Find where the given text appears and provide that cell's center as [X, Y] coordinate. 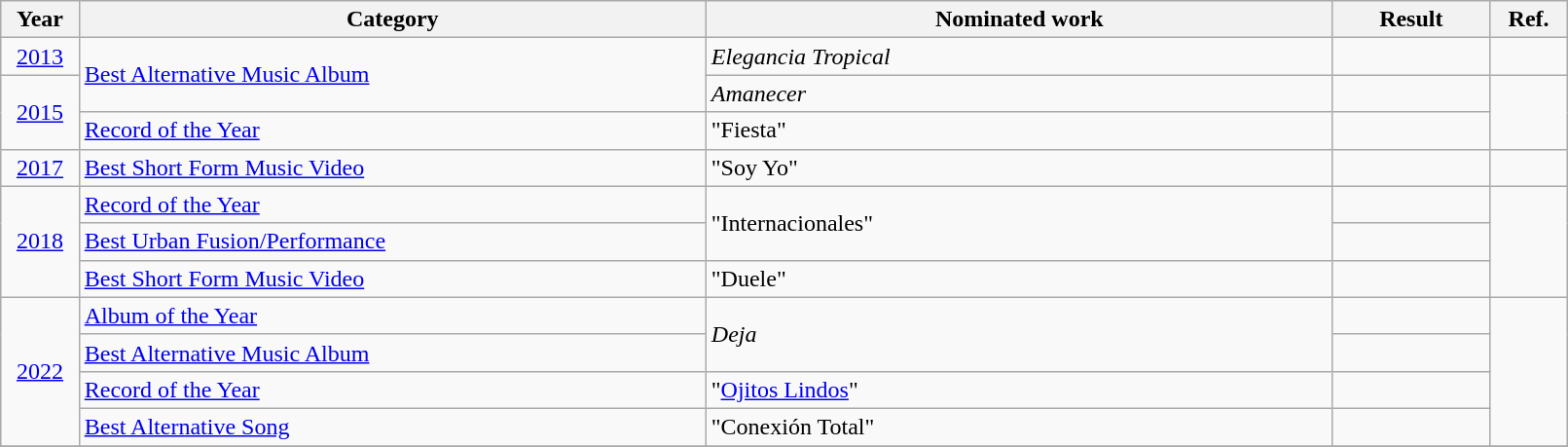
Nominated work [1019, 19]
"Soy Yo" [1019, 168]
Category [392, 19]
Best Urban Fusion/Performance [392, 242]
Album of the Year [392, 316]
2018 [40, 242]
2022 [40, 371]
"Duele" [1019, 279]
2013 [40, 56]
"Fiesta" [1019, 130]
"Internacionales" [1019, 223]
"Conexión Total" [1019, 427]
Amanecer [1019, 93]
"Ojitos Lindos" [1019, 390]
Best Alternative Song [392, 427]
Ref. [1528, 19]
Deja [1019, 334]
Year [40, 19]
2015 [40, 112]
2017 [40, 168]
Result [1411, 19]
Elegancia Tropical [1019, 56]
